Output the [X, Y] coordinate of the center of the cell containing the given text.  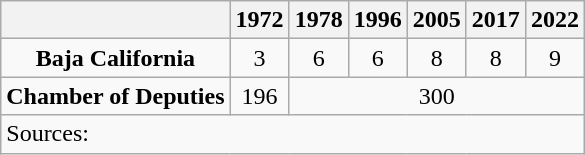
3 [260, 58]
2022 [554, 20]
Chamber of Deputies [116, 96]
9 [554, 58]
1978 [318, 20]
Sources: [293, 134]
2017 [496, 20]
196 [260, 96]
2005 [436, 20]
1996 [378, 20]
Baja California [116, 58]
300 [436, 96]
1972 [260, 20]
